Locate the cell with the specified text and output its (X, Y) center coordinate. 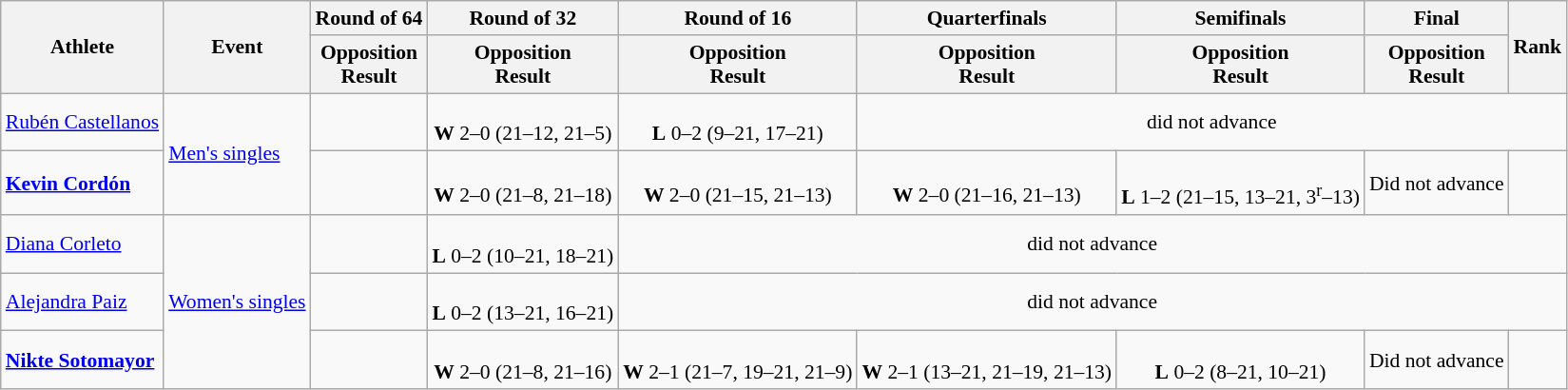
W 2–1 (21–7, 19–21, 21–9) (738, 360)
L 0–2 (9–21, 17–21) (738, 122)
Alejandra Paiz (82, 302)
W 2–0 (21–8, 21–18) (523, 183)
L 0–2 (13–21, 16–21) (523, 302)
Round of 64 (369, 18)
Men's singles (237, 154)
Semifinals (1240, 18)
L 0–2 (8–21, 10–21) (1240, 360)
W 2–0 (21–16, 21–13) (987, 183)
Athlete (82, 48)
Women's singles (237, 302)
Rank (1539, 48)
Diana Corleto (82, 244)
L 1–2 (21–15, 13–21, 3r–13) (1240, 183)
W 2–0 (21–8, 21–16) (523, 360)
W 2–0 (21–12, 21–5) (523, 122)
Kevin Cordón (82, 183)
Event (237, 48)
Round of 32 (523, 18)
Final (1437, 18)
Round of 16 (738, 18)
Rubén Castellanos (82, 122)
W 2–1 (13–21, 21–19, 21–13) (987, 360)
Nikte Sotomayor (82, 360)
W 2–0 (21–15, 21–13) (738, 183)
Quarterfinals (987, 18)
L 0–2 (10–21, 18–21) (523, 244)
